Return [x, y] of the center of cell containing provided text 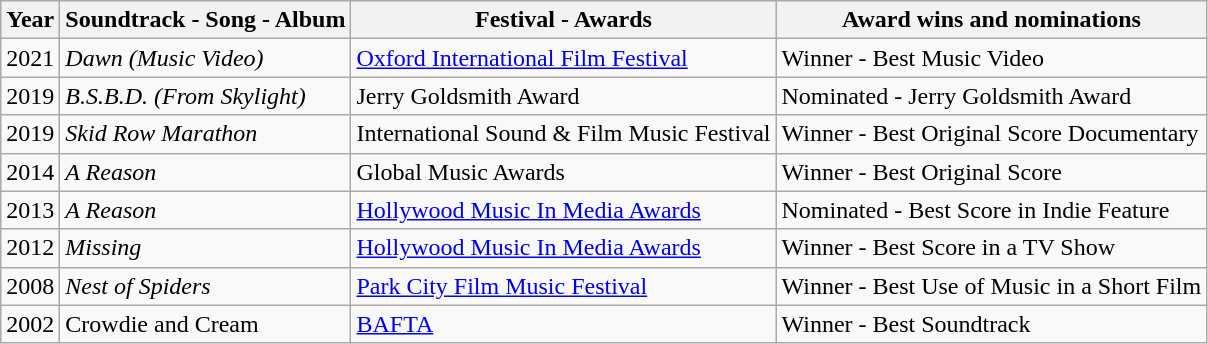
Nominated - Jerry Goldsmith Award [992, 96]
Festival - Awards [564, 20]
Winner - Best Music Video [992, 58]
Winner - Best Original Score [992, 172]
Dawn (Music Video) [206, 58]
2013 [30, 210]
Crowdie and Cream [206, 324]
2002 [30, 324]
Missing [206, 248]
2021 [30, 58]
Year [30, 20]
Skid Row Marathon [206, 134]
International Sound & Film Music Festival [564, 134]
Soundtrack - Song - Album [206, 20]
2014 [30, 172]
Winner - Best Score in a TV Show [992, 248]
Winner - Best Use of Music in a Short Film [992, 286]
Global Music Awards [564, 172]
Nominated - Best Score in Indie Feature [992, 210]
Park City Film Music Festival [564, 286]
B.S.B.D. (From Skylight) [206, 96]
Nest of Spiders [206, 286]
2008 [30, 286]
Award wins and nominations [992, 20]
Winner - Best Original Score Documentary [992, 134]
Winner - Best Soundtrack [992, 324]
Oxford International Film Festival [564, 58]
BAFTA [564, 324]
Jerry Goldsmith Award [564, 96]
2012 [30, 248]
